Search for the cell housing the specified text and yield its [X, Y] center coordinate. 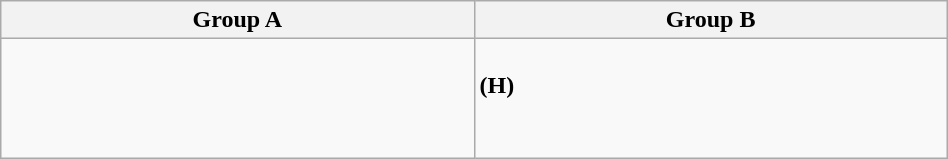
Group B [710, 20]
Group A [238, 20]
(H) [710, 98]
